Extract the (X, Y) coordinate from the center of the cell holding the provided text.  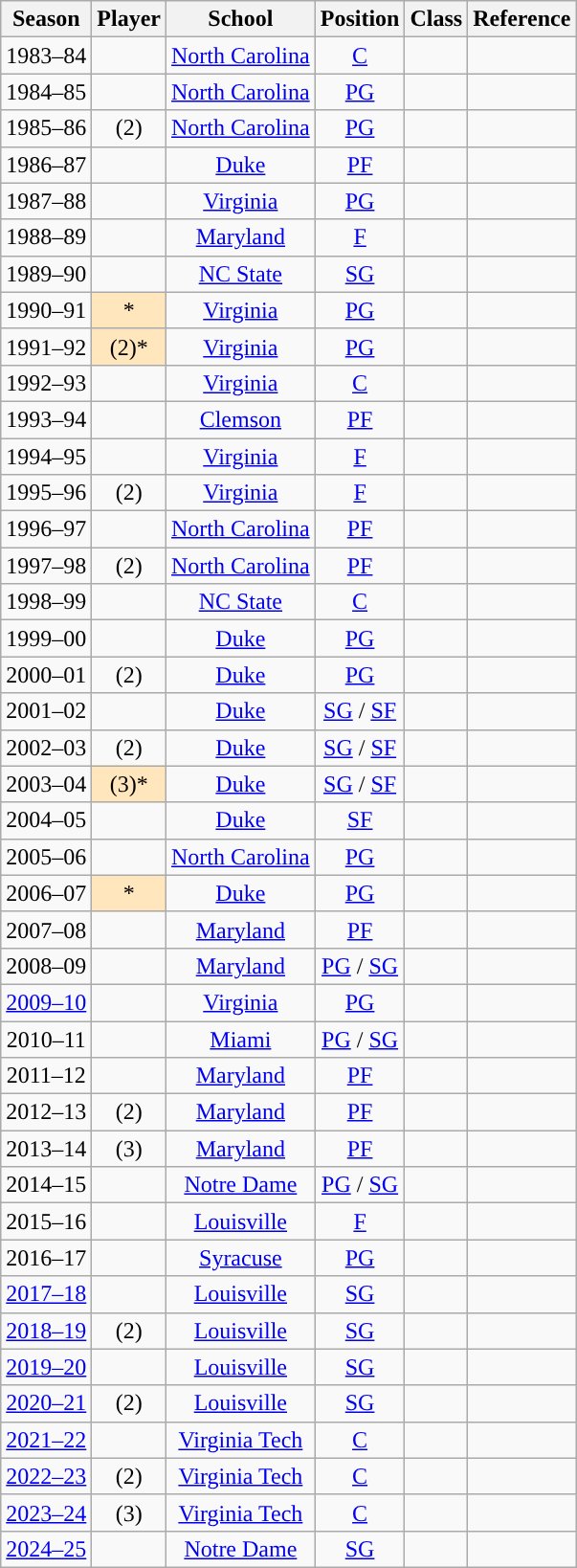
1999–00 (46, 638)
1993–94 (46, 419)
1986–87 (46, 165)
Syracuse (241, 1258)
2010–11 (46, 1039)
Reference (522, 19)
2017–18 (46, 1294)
2009–10 (46, 1002)
1997–98 (46, 566)
2021–22 (46, 1440)
2002–03 (46, 748)
2020–21 (46, 1403)
2003–04 (46, 784)
2008–09 (46, 966)
1994–95 (46, 457)
1987–88 (46, 201)
Class (436, 19)
Position (360, 19)
2004–05 (46, 820)
1992–93 (46, 383)
2024–25 (46, 1549)
Player (129, 19)
2006–07 (46, 893)
2019–20 (46, 1367)
1984–85 (46, 92)
2000–01 (46, 675)
1991–92 (46, 347)
1989–90 (46, 274)
1985–86 (46, 128)
1996–97 (46, 529)
2023–24 (46, 1512)
School (241, 19)
1983–84 (46, 56)
2012–13 (46, 1112)
Miami (241, 1039)
2005–06 (46, 857)
2007–08 (46, 930)
(3)* (129, 784)
1990–91 (46, 310)
Season (46, 19)
2015–16 (46, 1221)
(2)* (129, 347)
2022–23 (46, 1476)
2011–12 (46, 1076)
2016–17 (46, 1258)
SF (360, 820)
2014–15 (46, 1185)
2001–02 (46, 711)
2013–14 (46, 1149)
Clemson (241, 419)
1995–96 (46, 493)
1988–89 (46, 237)
2018–19 (46, 1331)
1998–99 (46, 602)
